Pinpoint the cell where the given text exists, returning its (x, y) midpoint coordinate. 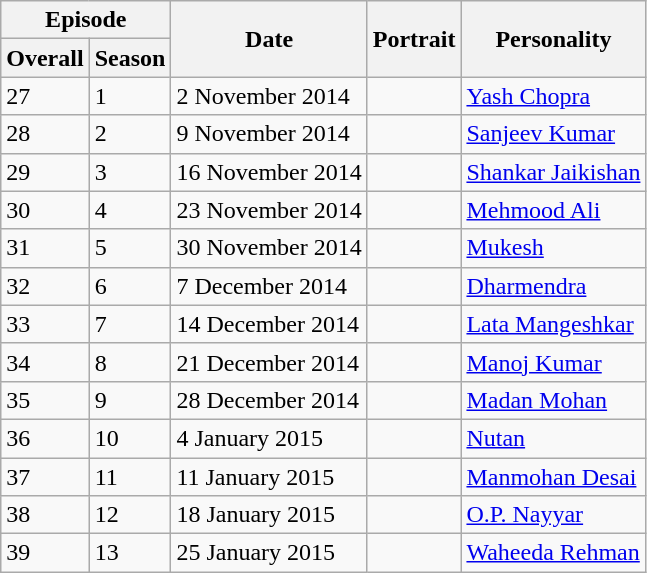
7 (130, 324)
38 (45, 515)
11 (130, 477)
35 (45, 400)
21 December 2014 (269, 362)
4 January 2015 (269, 438)
14 December 2014 (269, 324)
4 (130, 210)
25 January 2015 (269, 553)
Madan Mohan (554, 400)
6 (130, 286)
Overall (45, 58)
11 January 2015 (269, 477)
2 November 2014 (269, 96)
30 (45, 210)
34 (45, 362)
23 November 2014 (269, 210)
12 (130, 515)
28 December 2014 (269, 400)
Date (269, 39)
Dharmendra (554, 286)
37 (45, 477)
18 January 2015 (269, 515)
2 (130, 134)
9 November 2014 (269, 134)
3 (130, 172)
9 (130, 400)
Waheeda Rehman (554, 553)
Manoj Kumar (554, 362)
30 November 2014 (269, 248)
Shankar Jaikishan (554, 172)
33 (45, 324)
7 December 2014 (269, 286)
O.P. Nayyar (554, 515)
Portrait (414, 39)
31 (45, 248)
Season (130, 58)
Episode (86, 20)
Sanjeev Kumar (554, 134)
Manmohan Desai (554, 477)
1 (130, 96)
Lata Mangeshkar (554, 324)
Personality (554, 39)
16 November 2014 (269, 172)
Mukesh (554, 248)
29 (45, 172)
39 (45, 553)
Mehmood Ali (554, 210)
13 (130, 553)
32 (45, 286)
36 (45, 438)
5 (130, 248)
27 (45, 96)
Nutan (554, 438)
Yash Chopra (554, 96)
8 (130, 362)
28 (45, 134)
10 (130, 438)
